Detect which cell encompasses the target text, then output its (X, Y) center coordinate. 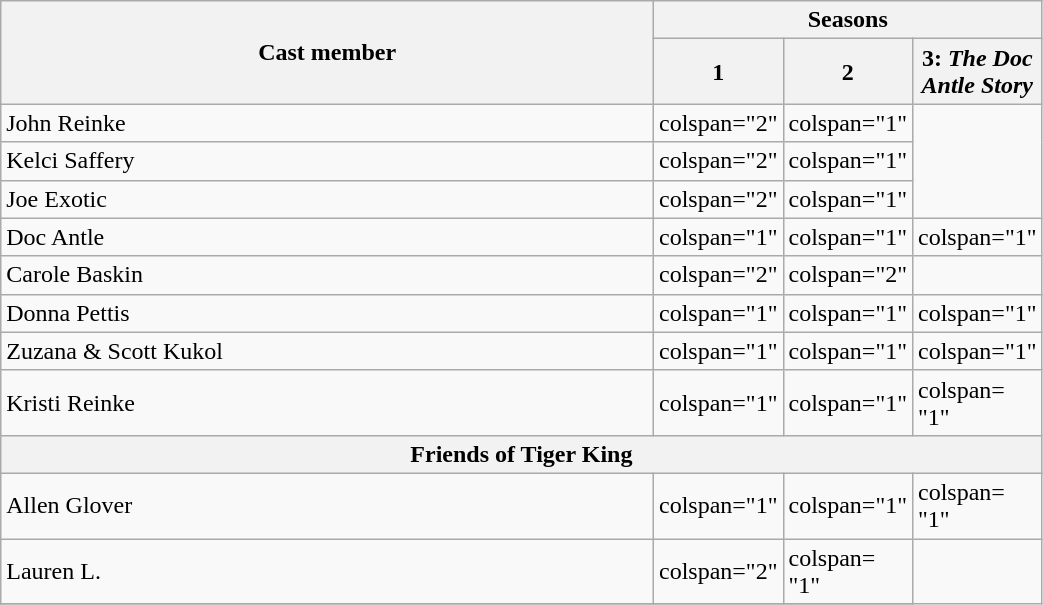
Donna Pettis (328, 313)
Kristi Reinke (328, 402)
Friends of Tiger King (522, 454)
Kelci Saffery (328, 161)
3: The Doc Antle Story (978, 72)
2 (848, 72)
Seasons (848, 20)
Allen Glover (328, 506)
John Reinke (328, 123)
1 (718, 72)
Doc Antle (328, 237)
Zuzana & Scott Kukol (328, 351)
Joe Exotic (328, 199)
Lauren L. (328, 570)
Carole Baskin (328, 275)
Cast member (328, 52)
